Locate the cell with the specified text and output its [x, y] center coordinate. 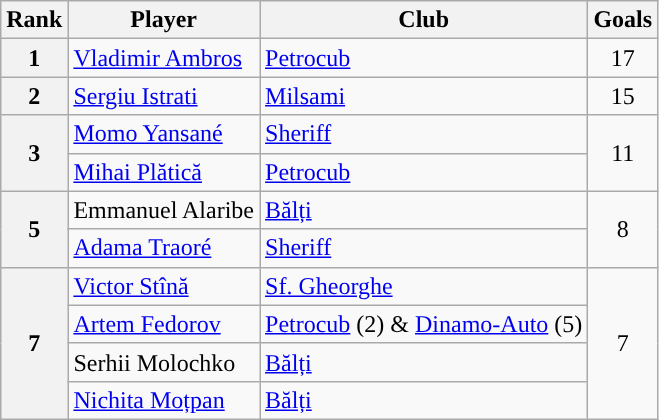
11 [623, 153]
Serhii Molochko [164, 362]
5 [34, 229]
17 [623, 58]
Player [164, 20]
Artem Fedorov [164, 324]
Rank [34, 20]
1 [34, 58]
15 [623, 96]
Goals [623, 20]
Momo Yansané [164, 134]
8 [623, 229]
Petrocub (2) & Dinamo-Auto (5) [424, 324]
Nichita Moțpan [164, 400]
Emmanuel Alaribe [164, 210]
Mihai Plătică [164, 172]
Victor Stînă [164, 286]
Milsami [424, 96]
Adama Traoré [164, 248]
Sf. Gheorghe [424, 286]
Club [424, 20]
Vladimir Ambros [164, 58]
3 [34, 153]
2 [34, 96]
Sergiu Istrati [164, 96]
